Extract the (X, Y) coordinate from the center of the cell holding the provided text.  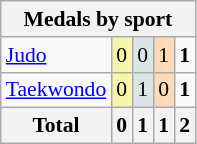
Total (56, 126)
2 (184, 126)
Medals by sport (98, 19)
Taekwondo (56, 90)
Judo (56, 55)
